Search for the cell housing the specified text and yield its (x, y) center coordinate. 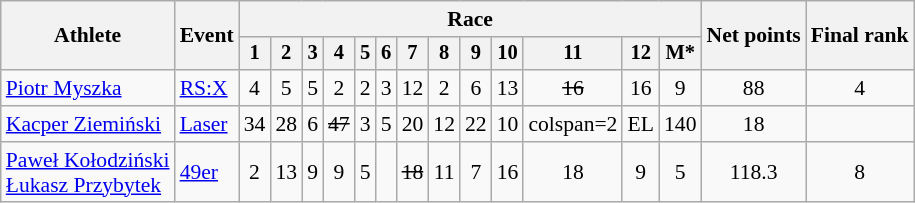
Race (470, 19)
1 (255, 54)
47 (339, 124)
140 (680, 124)
20 (413, 124)
49er (207, 172)
EL (640, 124)
Kacper Ziemiński (88, 124)
Piotr Myszka (88, 88)
M* (680, 54)
Event (207, 36)
34 (255, 124)
Laser (207, 124)
28 (286, 124)
22 (476, 124)
Net points (754, 36)
colspan=2 (572, 124)
Athlete (88, 36)
88 (754, 88)
Final rank (860, 36)
Paweł KołodzińskiŁukasz Przybytek (88, 172)
RS:X (207, 88)
118.3 (754, 172)
